Determine the [x, y] coordinate at the center of the cell enclosing the given text.  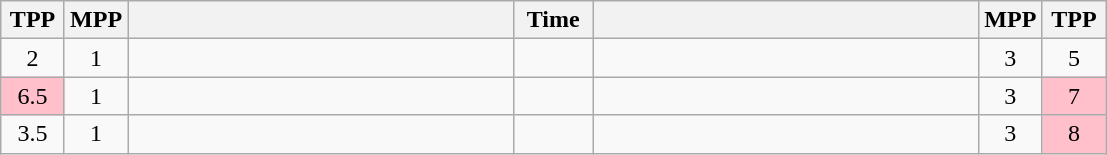
2 [33, 58]
Time [554, 20]
5 [1074, 58]
7 [1074, 96]
6.5 [33, 96]
8 [1074, 134]
3.5 [33, 134]
